Return the (X, Y) coordinate for the center point of the cell that contains the specified text.  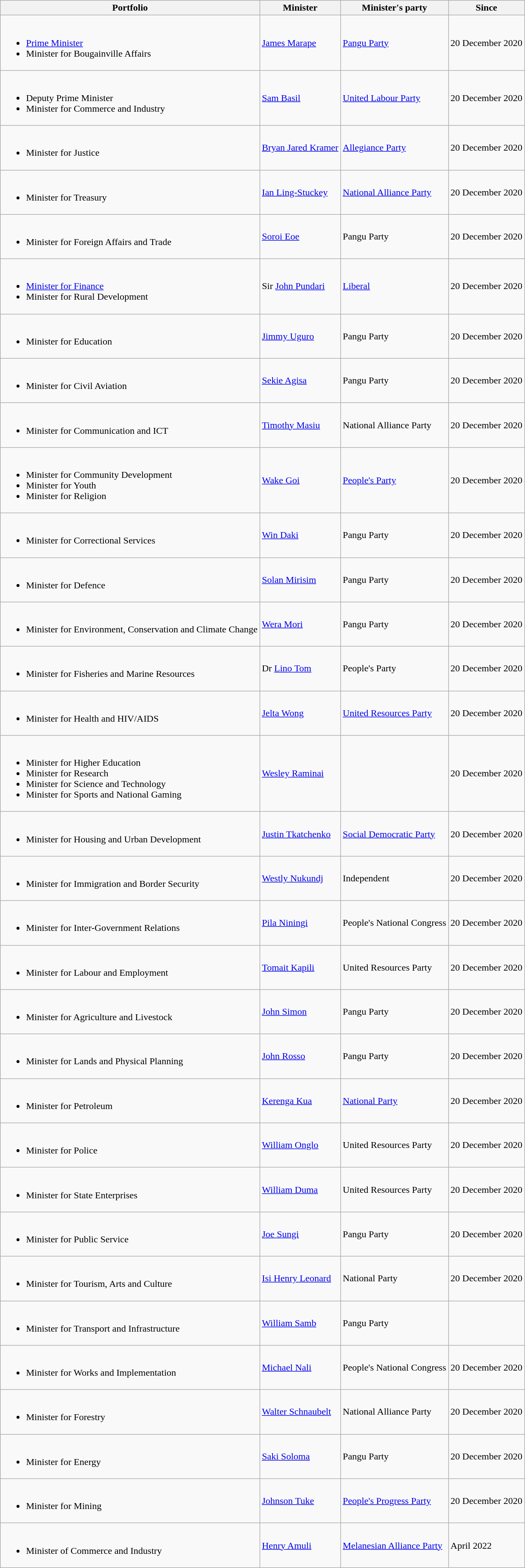
Minister for Correctional Services (130, 535)
Jelta Wong (300, 713)
Minister for Police (130, 1145)
Minister for Public Service (130, 1234)
Bryan Jared Kramer (300, 148)
Liberal (394, 286)
Solan Mirisim (300, 580)
Minister for Energy (130, 1457)
Melanesian Alliance Party (394, 1546)
John Rosso (300, 1056)
Timothy Masiu (300, 425)
Minister for Fisheries and Marine Resources (130, 669)
Soroi Eoe (300, 237)
Johnson Tuke (300, 1501)
People's Progress Party (394, 1501)
Win Daki (300, 535)
Isi Henry Leonard (300, 1278)
Minister for Immigration and Border Security (130, 879)
Saki Soloma (300, 1457)
Minister for Communication and ICT (130, 425)
Ian Ling-Stuckey (300, 192)
Minister for Community DevelopmentMinister for YouthMinister for Religion (130, 480)
Social Democratic Party (394, 834)
Minister for Health and HIV/AIDS (130, 713)
James Marape (300, 43)
Allegiance Party (394, 148)
Minister for Inter-Government Relations (130, 923)
Independent (394, 879)
Pila Niningi (300, 923)
Minister for Higher EducationMinister for ResearchMinister for Science and TechnologyMinister for Sports and National Gaming (130, 774)
Wesley Raminai (300, 774)
Minister for Lands and Physical Planning (130, 1056)
Minister for Transport and Infrastructure (130, 1323)
Minister for Civil Aviation (130, 381)
Minister's party (394, 8)
Portfolio (130, 8)
Wake Goi (300, 480)
Minister for Foreign Affairs and Trade (130, 237)
Minister for Housing and Urban Development (130, 834)
Prime MinisterMinister for Bougainville Affairs (130, 43)
Minister for Petroleum (130, 1100)
Minister for Education (130, 336)
Minister for FinanceMinister for Rural Development (130, 286)
Minister for Justice (130, 148)
Minister for Tourism, Arts and Culture (130, 1278)
Sekie Agisa (300, 381)
Tomait Kapili (300, 967)
Jimmy Uguro (300, 336)
Minister for Works and Implementation (130, 1368)
Sir John Pundari (300, 286)
Michael Nali (300, 1368)
Walter Schnaubelt (300, 1412)
Minister for Defence (130, 580)
Deputy Prime MinisterMinister for Commerce and Industry (130, 98)
Minister for Labour and Employment (130, 967)
Minister for Treasury (130, 192)
Since (486, 8)
Kerenga Kua (300, 1100)
John Simon (300, 1012)
William Onglo (300, 1145)
William Duma (300, 1189)
Minister for Environment, Conservation and Climate Change (130, 625)
Dr Lino Tom (300, 669)
Wera Mori (300, 625)
Westly Nukundj (300, 879)
Joe Sungi (300, 1234)
Minister for Forestry (130, 1412)
Henry Amuli (300, 1546)
Justin Tkatchenko (300, 834)
April 2022 (486, 1546)
Minister for State Enterprises (130, 1189)
William Samb (300, 1323)
Minister (300, 8)
Minister for Agriculture and Livestock (130, 1012)
Sam Basil (300, 98)
United Labour Party (394, 98)
Minister of Commerce and Industry (130, 1546)
Minister for Mining (130, 1501)
